From the cell containing the given text, extract its center point as [X, Y] coordinate. 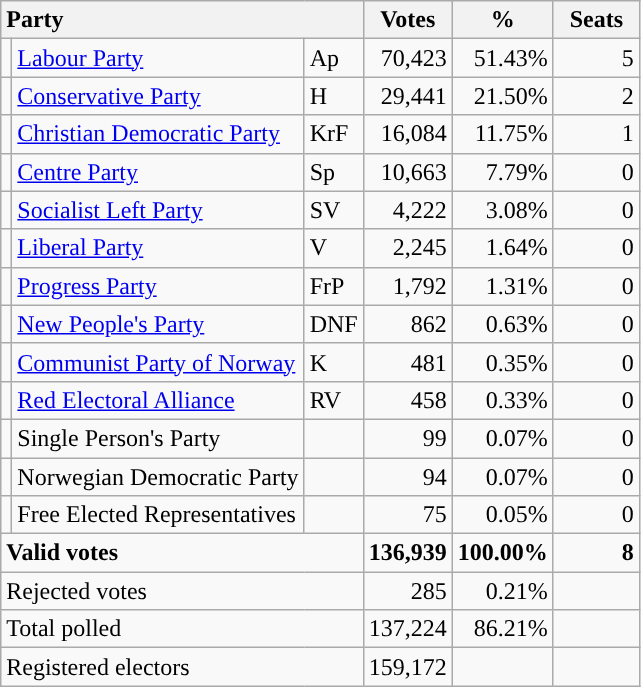
100.00% [502, 553]
458 [408, 400]
Progress Party [158, 286]
Valid votes [182, 553]
0.05% [502, 515]
Centre Party [158, 172]
16,084 [408, 134]
Norwegian Democratic Party [158, 477]
KrF [334, 134]
3.08% [502, 210]
Total polled [182, 629]
0.21% [502, 591]
7.79% [502, 172]
% [502, 20]
75 [408, 515]
Socialist Left Party [158, 210]
H [334, 96]
159,172 [408, 667]
94 [408, 477]
Single Person's Party [158, 438]
1,792 [408, 286]
Christian Democratic Party [158, 134]
862 [408, 324]
29,441 [408, 96]
8 [596, 553]
Party [182, 20]
1.31% [502, 286]
86.21% [502, 629]
21.50% [502, 96]
2,245 [408, 248]
Rejected votes [182, 591]
Sp [334, 172]
99 [408, 438]
285 [408, 591]
136,939 [408, 553]
Ap [334, 58]
1.64% [502, 248]
1 [596, 134]
Conservative Party [158, 96]
5 [596, 58]
2 [596, 96]
0.63% [502, 324]
K [334, 362]
New People's Party [158, 324]
10,663 [408, 172]
Red Electoral Alliance [158, 400]
0.35% [502, 362]
Registered electors [182, 667]
Votes [408, 20]
70,423 [408, 58]
FrP [334, 286]
481 [408, 362]
0.33% [502, 400]
11.75% [502, 134]
Liberal Party [158, 248]
SV [334, 210]
Communist Party of Norway [158, 362]
DNF [334, 324]
Labour Party [158, 58]
4,222 [408, 210]
51.43% [502, 58]
RV [334, 400]
Free Elected Representatives [158, 515]
V [334, 248]
137,224 [408, 629]
Seats [596, 20]
